Return the [x, y] coordinate for the center point of the cell that contains the specified text.  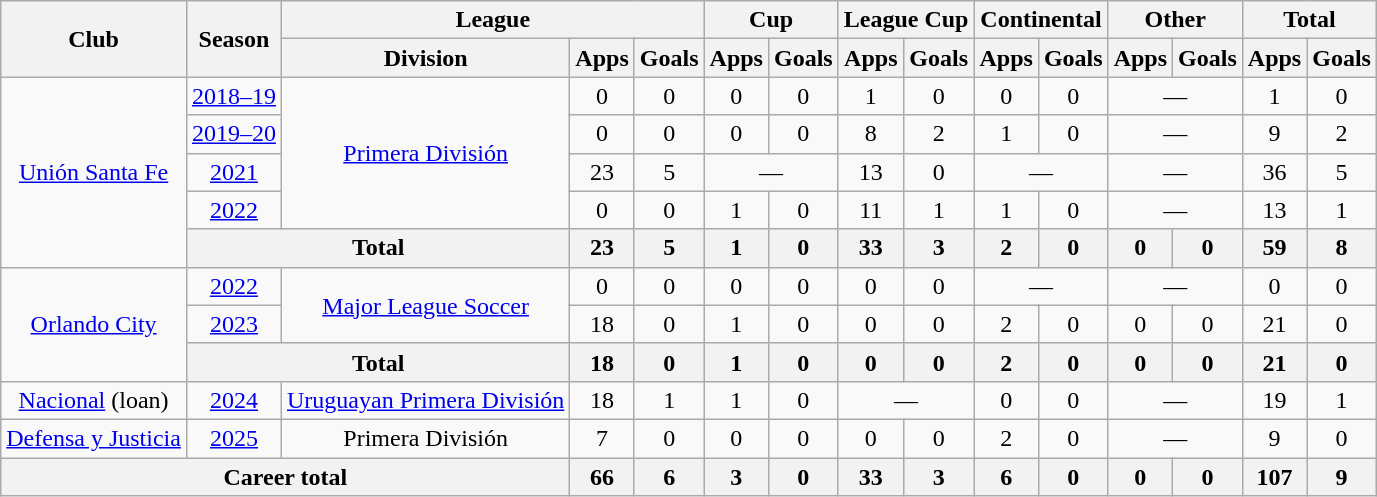
36 [1274, 172]
Season [234, 39]
19 [1274, 400]
Unión Santa Fe [94, 172]
Orlando City [94, 324]
7 [602, 438]
2021 [234, 172]
League Cup [906, 20]
59 [1274, 248]
2025 [234, 438]
Major League Soccer [425, 305]
2019–20 [234, 134]
107 [1274, 477]
Career total [286, 477]
League [492, 20]
Division [425, 58]
Nacional (loan) [94, 400]
Uruguayan Primera División [425, 400]
Cup [771, 20]
2018–19 [234, 96]
Defensa y Justicia [94, 438]
Continental [1041, 20]
2023 [234, 324]
Other [1175, 20]
Club [94, 39]
66 [602, 477]
2024 [234, 400]
11 [870, 210]
